Pinpoint the cell where the given text exists, returning its (X, Y) midpoint coordinate. 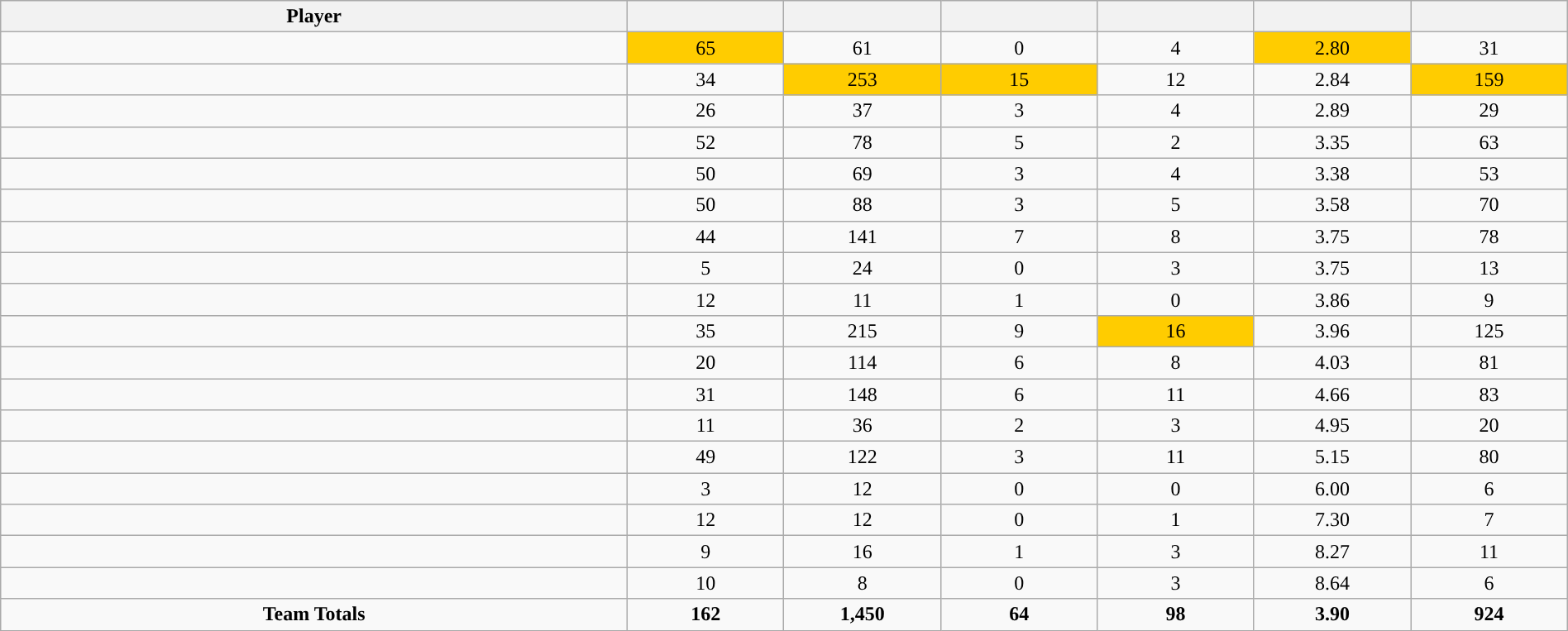
70 (1489, 205)
3.86 (1331, 299)
141 (862, 237)
7.30 (1331, 520)
53 (1489, 174)
98 (1176, 614)
4.03 (1331, 362)
3.90 (1331, 614)
37 (862, 111)
61 (862, 48)
162 (706, 614)
215 (862, 331)
3.58 (1331, 205)
83 (1489, 394)
125 (1489, 331)
8.64 (1331, 583)
1,450 (862, 614)
122 (862, 457)
Player (314, 17)
69 (862, 174)
35 (706, 331)
148 (862, 394)
44 (706, 237)
114 (862, 362)
Team Totals (314, 614)
29 (1489, 111)
36 (862, 426)
159 (1489, 79)
4.95 (1331, 426)
5.15 (1331, 457)
64 (1019, 614)
13 (1489, 268)
3.35 (1331, 142)
4.66 (1331, 394)
49 (706, 457)
65 (706, 48)
253 (862, 79)
88 (862, 205)
8.27 (1331, 552)
6.00 (1331, 489)
15 (1019, 79)
52 (706, 142)
2.84 (1331, 79)
34 (706, 79)
3.96 (1331, 331)
10 (706, 583)
24 (862, 268)
2.89 (1331, 111)
81 (1489, 362)
2.80 (1331, 48)
80 (1489, 457)
26 (706, 111)
63 (1489, 142)
3.38 (1331, 174)
924 (1489, 614)
